From the cell containing the given text, extract its center point as (X, Y) coordinate. 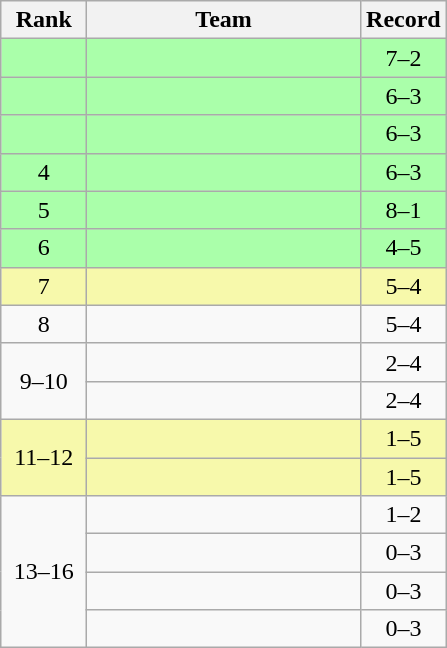
5 (44, 210)
Record (403, 20)
6 (44, 248)
8 (44, 324)
4–5 (403, 248)
13–16 (44, 572)
Rank (44, 20)
8–1 (403, 210)
7–2 (403, 58)
4 (44, 172)
11–12 (44, 457)
9–10 (44, 381)
Team (224, 20)
7 (44, 286)
1–2 (403, 515)
